For the text-containing cell, return its midpoint in (x, y) coordinate format. 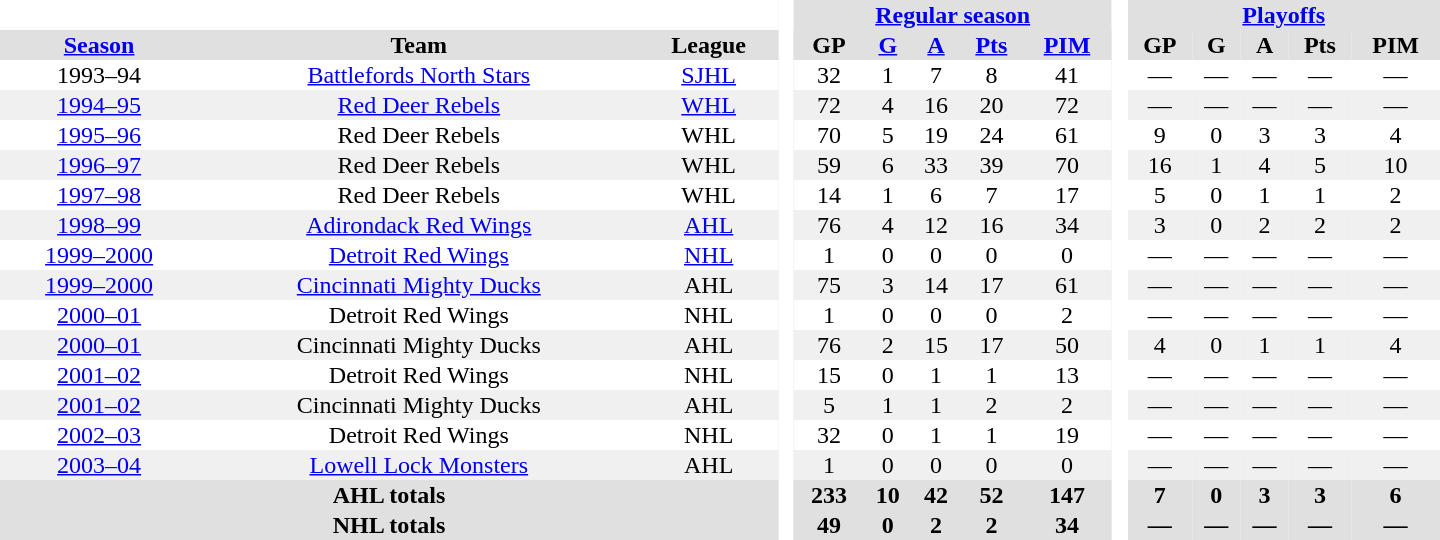
Adirondack Red Wings (418, 225)
Regular season (952, 15)
Playoffs (1284, 15)
1994–95 (99, 105)
50 (1068, 345)
1998–99 (99, 225)
2003–04 (99, 465)
Lowell Lock Monsters (418, 465)
Season (99, 45)
1993–94 (99, 75)
12 (936, 225)
8 (991, 75)
Battlefords North Stars (418, 75)
41 (1068, 75)
AHL totals (389, 495)
1997–98 (99, 195)
52 (991, 495)
League (708, 45)
59 (829, 165)
Team (418, 45)
39 (991, 165)
147 (1068, 495)
20 (991, 105)
NHL totals (389, 525)
42 (936, 495)
9 (1160, 135)
33 (936, 165)
13 (1068, 375)
24 (991, 135)
1996–97 (99, 165)
SJHL (708, 75)
75 (829, 285)
2002–03 (99, 435)
49 (829, 525)
1995–96 (99, 135)
233 (829, 495)
